Pinpoint the cell where the given text exists, returning its [X, Y] midpoint coordinate. 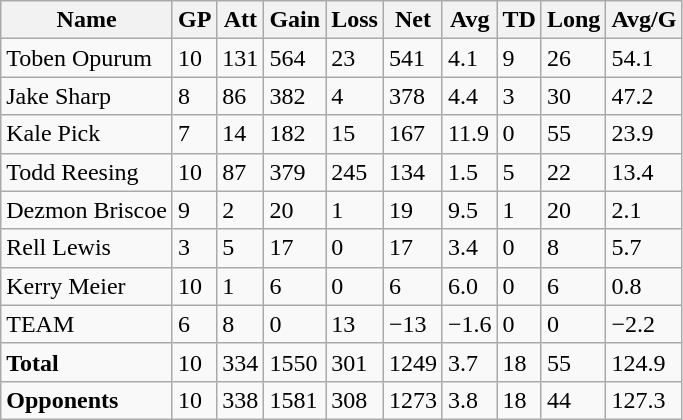
Todd Reesing [87, 172]
14 [240, 134]
13.4 [644, 172]
6.0 [470, 286]
334 [240, 362]
Gain [295, 20]
1249 [412, 362]
54.1 [644, 58]
GP [194, 20]
Net [412, 20]
Dezmon Briscoe [87, 210]
Kerry Meier [87, 286]
3.7 [470, 362]
Jake Sharp [87, 96]
−13 [412, 324]
245 [355, 172]
47.2 [644, 96]
Avg [470, 20]
2.1 [644, 210]
541 [412, 58]
378 [412, 96]
86 [240, 96]
2 [240, 210]
1581 [295, 400]
4 [355, 96]
Name [87, 20]
1273 [412, 400]
22 [573, 172]
Avg/G [644, 20]
−2.2 [644, 324]
564 [295, 58]
Toben Opurum [87, 58]
382 [295, 96]
167 [412, 134]
3.4 [470, 248]
23.9 [644, 134]
30 [573, 96]
0.8 [644, 286]
TD [519, 20]
338 [240, 400]
44 [573, 400]
134 [412, 172]
1550 [295, 362]
3.8 [470, 400]
15 [355, 134]
Total [87, 362]
379 [295, 172]
7 [194, 134]
5.7 [644, 248]
Opponents [87, 400]
1.5 [470, 172]
11.9 [470, 134]
23 [355, 58]
TEAM [87, 324]
−1.6 [470, 324]
Loss [355, 20]
182 [295, 134]
127.3 [644, 400]
308 [355, 400]
87 [240, 172]
131 [240, 58]
Rell Lewis [87, 248]
4.1 [470, 58]
Kale Pick [87, 134]
19 [412, 210]
9.5 [470, 210]
301 [355, 362]
26 [573, 58]
124.9 [644, 362]
4.4 [470, 96]
Long [573, 20]
Att [240, 20]
13 [355, 324]
